Extract the (X, Y) coordinate from the center of the cell holding the provided text.  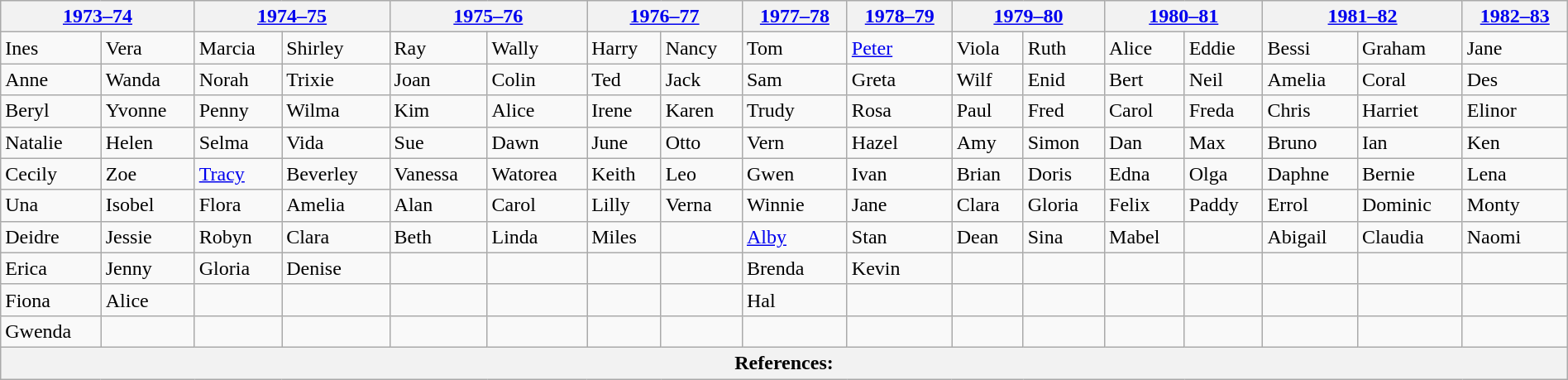
Harriet (1409, 111)
Trudy (794, 111)
Mabel (1145, 237)
Marcia (238, 48)
Dawn (538, 142)
Amy (987, 142)
Alan (438, 205)
Wilf (987, 79)
Abigail (1310, 237)
Sam (794, 79)
Peter (900, 48)
Gwen (794, 174)
Rosa (900, 111)
Lilly (624, 205)
Hal (794, 300)
Ines (51, 48)
Graham (1409, 48)
Karen (701, 111)
Eddie (1224, 48)
Harry (624, 48)
Paul (987, 111)
Trixie (336, 79)
Sina (1064, 237)
Greta (900, 79)
Daphne (1310, 174)
Brenda (794, 268)
1975–76 (488, 17)
References: (784, 363)
1973–74 (98, 17)
Selma (238, 142)
Naomi (1515, 237)
Edna (1145, 174)
Bruno (1310, 142)
Vida (336, 142)
Enid (1064, 79)
Monty (1515, 205)
Des (1515, 79)
Ted (624, 79)
Jack (701, 79)
Keith (624, 174)
Fiona (51, 300)
Erica (51, 268)
Claudia (1409, 237)
Tom (794, 48)
Beverley (336, 174)
Bert (1145, 79)
Coral (1409, 79)
Jessie (147, 237)
Bessi (1310, 48)
Otto (701, 142)
Lena (1515, 174)
Max (1224, 142)
Jenny (147, 268)
Dean (987, 237)
Irene (624, 111)
Kim (438, 111)
Viola (987, 48)
Wanda (147, 79)
Anne (51, 79)
Robyn (238, 237)
Nancy (701, 48)
Felix (1145, 205)
1979–80 (1028, 17)
Ken (1515, 142)
Doris (1064, 174)
Sue (438, 142)
Freda (1224, 111)
Ray (438, 48)
Wilma (336, 111)
1982–83 (1515, 17)
Colin (538, 79)
Verna (701, 205)
Linda (538, 237)
Flora (238, 205)
Dominic (1409, 205)
Natalie (51, 142)
Yvonne (147, 111)
Vern (794, 142)
Gwenda (51, 331)
Beth (438, 237)
1974–75 (292, 17)
Shirley (336, 48)
Simon (1064, 142)
Ian (1409, 142)
Norah (238, 79)
1976–77 (665, 17)
Winnie (794, 205)
Vera (147, 48)
Fred (1064, 111)
Leo (701, 174)
Isobel (147, 205)
Zoe (147, 174)
Deidre (51, 237)
Kevin (900, 268)
Una (51, 205)
Tracy (238, 174)
Bernie (1409, 174)
Cecily (51, 174)
Chris (1310, 111)
Dan (1145, 142)
Vanessa (438, 174)
1980–81 (1184, 17)
Penny (238, 111)
Brian (987, 174)
Errol (1310, 205)
Watorea (538, 174)
Denise (336, 268)
1977–78 (794, 17)
1981–82 (1363, 17)
June (624, 142)
1978–79 (900, 17)
Elinor (1515, 111)
Neil (1224, 79)
Paddy (1224, 205)
Miles (624, 237)
Ruth (1064, 48)
Hazel (900, 142)
Ivan (900, 174)
Stan (900, 237)
Joan (438, 79)
Olga (1224, 174)
Alby (794, 237)
Helen (147, 142)
Beryl (51, 111)
Wally (538, 48)
